Extract the (X, Y) coordinate from the center of the cell holding the provided text.  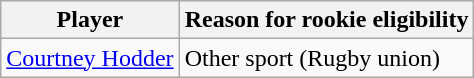
Courtney Hodder (90, 58)
Player (90, 20)
Reason for rookie eligibility (326, 20)
Other sport (Rugby union) (326, 58)
